Output the [X, Y] coordinate of the center of the cell containing the given text.  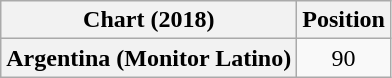
Chart (2018) [149, 20]
Argentina (Monitor Latino) [149, 58]
90 [344, 58]
Position [344, 20]
